Determine the (X, Y) coordinate at the center of the cell enclosing the given text.  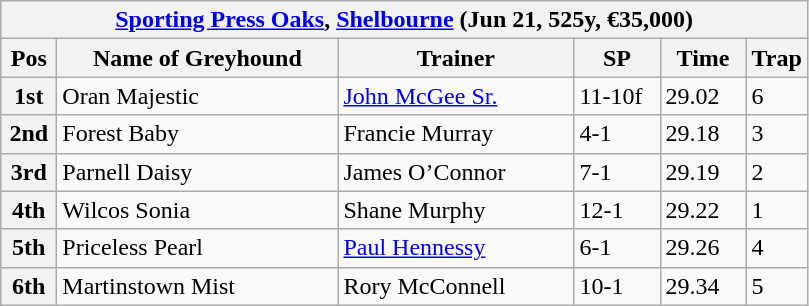
29.19 (703, 172)
5 (776, 286)
John McGee Sr. (456, 96)
Sporting Press Oaks, Shelbourne (Jun 21, 525y, €35,000) (404, 20)
3 (776, 134)
11-10f (617, 96)
Martinstown Mist (198, 286)
1 (776, 210)
29.02 (703, 96)
Name of Greyhound (198, 58)
12-1 (617, 210)
29.18 (703, 134)
Shane Murphy (456, 210)
Pos (29, 58)
Time (703, 58)
6-1 (617, 248)
Trainer (456, 58)
Oran Majestic (198, 96)
10-1 (617, 286)
2nd (29, 134)
Rory McConnell (456, 286)
29.26 (703, 248)
SP (617, 58)
James O’Connor (456, 172)
7-1 (617, 172)
4 (776, 248)
29.22 (703, 210)
Paul Hennessy (456, 248)
1st (29, 96)
Parnell Daisy (198, 172)
Trap (776, 58)
Forest Baby (198, 134)
Priceless Pearl (198, 248)
2 (776, 172)
6 (776, 96)
4th (29, 210)
5th (29, 248)
3rd (29, 172)
Francie Murray (456, 134)
4-1 (617, 134)
Wilcos Sonia (198, 210)
6th (29, 286)
29.34 (703, 286)
